From the cell containing the given text, extract its center point as (x, y) coordinate. 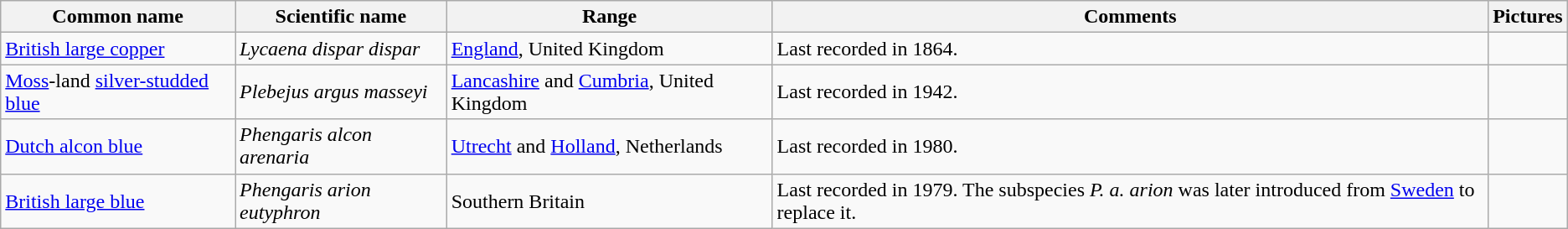
Lycaena dispar dispar (342, 49)
Utrecht and Holland, Netherlands (610, 146)
Last recorded in 1980. (1131, 146)
British large copper (118, 49)
Last recorded in 1942. (1131, 92)
Pictures (1528, 17)
Phengaris arion eutyphron (342, 201)
Phengaris alcon arenaria (342, 146)
British large blue (118, 201)
Common name (118, 17)
Lancashire and Cumbria, United Kingdom (610, 92)
Scientific name (342, 17)
Last recorded in 1979. The subspecies P. a. arion was later introduced from Sweden to replace it. (1131, 201)
Plebejus argus masseyi (342, 92)
Range (610, 17)
Moss-land silver-studded blue (118, 92)
Last recorded in 1864. (1131, 49)
England, United Kingdom (610, 49)
Comments (1131, 17)
Dutch alcon blue (118, 146)
Southern Britain (610, 201)
